Provide the (X, Y) coordinate of the cell's center where the given text is located.  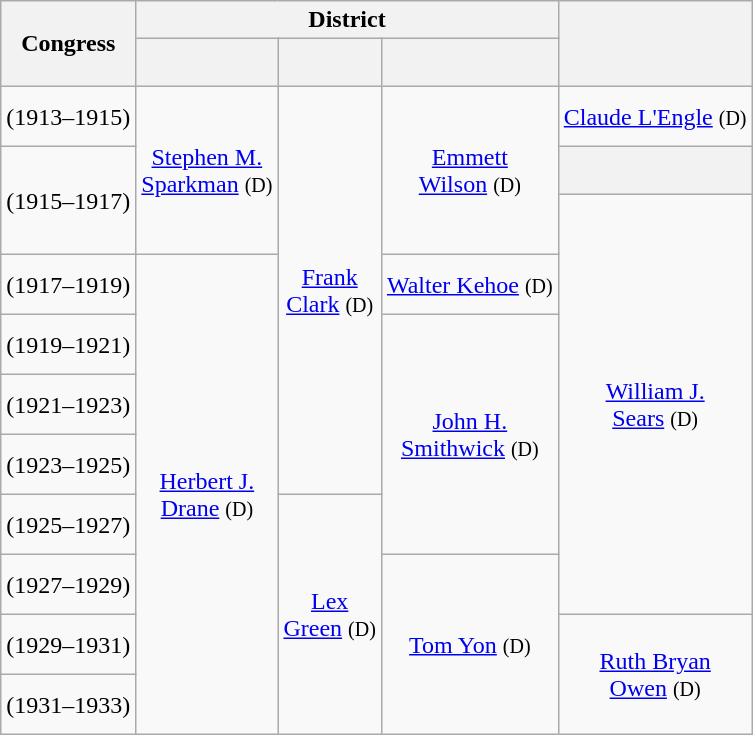
Walter Kehoe (D) (470, 285)
(1929–1931) (68, 645)
FrankClark (D) (330, 291)
District (347, 20)
Stephen M.Sparkman (D) (207, 171)
Ruth BryanOwen (D) (655, 675)
LexGreen (D) (330, 615)
EmmettWilson (D) (470, 171)
William J.Sears (D) (655, 405)
(1925–1927) (68, 525)
(1919–1921) (68, 345)
John H.Smithwick (D) (470, 435)
Herbert J.Drane (D) (207, 495)
Congress (68, 44)
(1915–1917) (68, 201)
(1921–1923) (68, 405)
(1917–1919) (68, 285)
Tom Yon (D) (470, 645)
(1927–1929) (68, 585)
(1923–1925) (68, 465)
(1931–1933) (68, 705)
(1913–1915) (68, 117)
Claude L'Engle (D) (655, 117)
